Return the (X, Y) coordinate for the center point of the cell that contains the specified text.  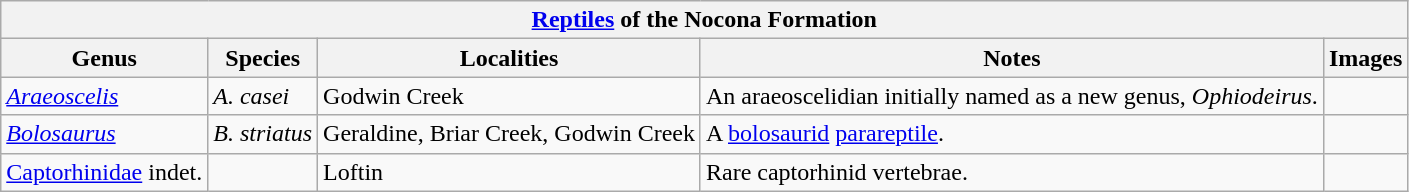
Species (263, 58)
A bolosaurid parareptile. (1012, 134)
An araeoscelidian initially named as a new genus, Ophiodeirus. (1012, 96)
Bolosaurus (104, 134)
Loftin (510, 172)
Captorhinidae indet. (104, 172)
Reptiles of the Nocona Formation (704, 20)
Godwin Creek (510, 96)
Genus (104, 58)
B. striatus (263, 134)
Rare captorhinid vertebrae. (1012, 172)
Araeoscelis (104, 96)
Localities (510, 58)
Geraldine, Briar Creek, Godwin Creek (510, 134)
A. casei (263, 96)
Notes (1012, 58)
Images (1365, 58)
